Return the [X, Y] coordinate for the center point of the cell that contains the specified text.  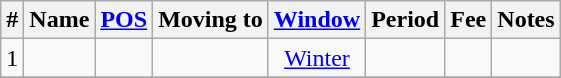
Period [406, 20]
Window [316, 20]
Name [60, 20]
Fee [468, 20]
1 [12, 58]
Notes [526, 20]
POS [124, 20]
Moving to [211, 20]
Winter [316, 58]
# [12, 20]
